Scan for the cell matching the given text and deliver its (X, Y) coordinate at center. 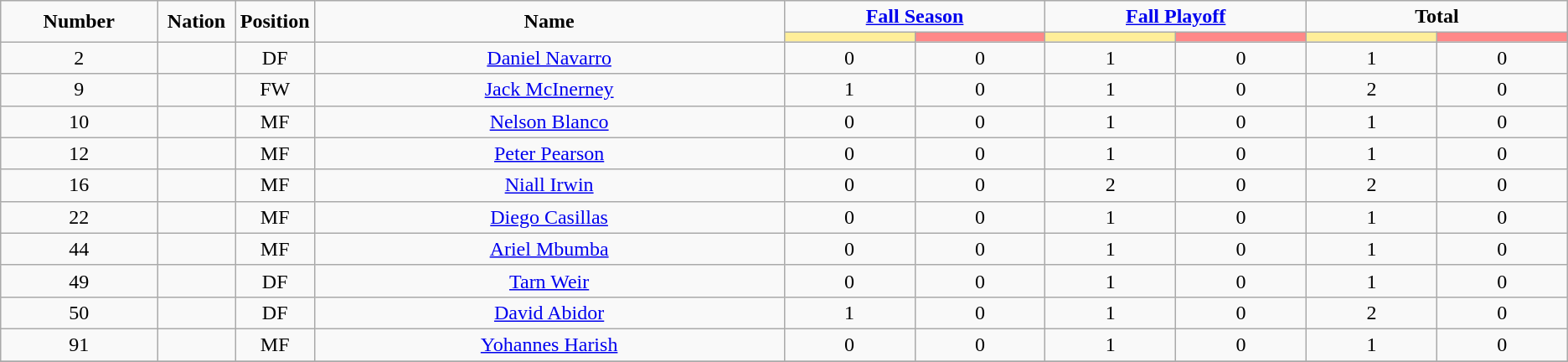
Name (549, 22)
Number (79, 22)
Total (1437, 17)
Peter Pearson (549, 153)
Fall Season (915, 17)
10 (79, 122)
44 (79, 249)
Daniel Navarro (549, 58)
16 (79, 185)
Nation (197, 22)
50 (79, 313)
Jack McInerney (549, 90)
Position (275, 22)
Fall Playoff (1176, 17)
49 (79, 281)
12 (79, 153)
David Abidor (549, 313)
91 (79, 344)
Diego Casillas (549, 217)
Niall Irwin (549, 185)
22 (79, 217)
Nelson Blanco (549, 122)
Yohannes Harish (549, 344)
9 (79, 90)
FW (275, 90)
Tarn Weir (549, 281)
Ariel Mbumba (549, 249)
